From the cell containing the given text, extract its center point as (X, Y) coordinate. 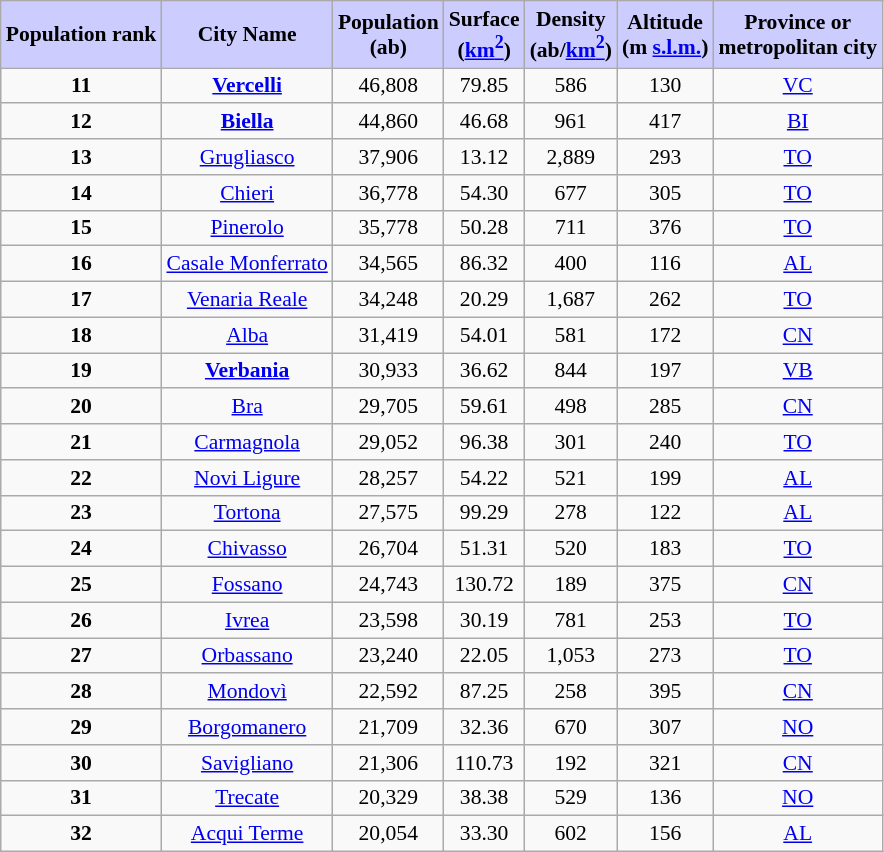
2,889 (571, 157)
273 (665, 656)
136 (665, 798)
44,860 (388, 122)
31,419 (388, 335)
BI (798, 122)
29 (82, 727)
961 (571, 122)
285 (665, 407)
Trecate (246, 798)
1,053 (571, 656)
Tortona (246, 513)
86.32 (484, 264)
Population(ab) (388, 34)
21 (82, 442)
29,052 (388, 442)
844 (571, 371)
City Name (246, 34)
529 (571, 798)
Density(ab/km2) (571, 34)
34,248 (388, 300)
Venaria Reale (246, 300)
116 (665, 264)
520 (571, 549)
23 (82, 513)
Biella (246, 122)
199 (665, 478)
37,906 (388, 157)
130 (665, 86)
Bra (246, 407)
VB (798, 371)
36,778 (388, 193)
46,808 (388, 86)
Mondovì (246, 692)
156 (665, 834)
278 (571, 513)
677 (571, 193)
586 (571, 86)
54.01 (484, 335)
376 (665, 228)
602 (571, 834)
521 (571, 478)
Verbania (246, 371)
19 (82, 371)
395 (665, 692)
20,054 (388, 834)
400 (571, 264)
Novi Ligure (246, 478)
26,704 (388, 549)
20,329 (388, 798)
13 (82, 157)
54.30 (484, 193)
18 (82, 335)
498 (571, 407)
22,592 (388, 692)
Acqui Terme (246, 834)
Altitude(m s.l.m.) (665, 34)
27,575 (388, 513)
Province ormetropolitan city (798, 34)
34,565 (388, 264)
11 (82, 86)
27 (82, 656)
Orbassano (246, 656)
Ivrea (246, 620)
253 (665, 620)
16 (82, 264)
711 (571, 228)
28,257 (388, 478)
Borgomanero (246, 727)
Chieri (246, 193)
417 (665, 122)
1,687 (571, 300)
32 (82, 834)
670 (571, 727)
22.05 (484, 656)
24,743 (388, 585)
20 (82, 407)
79.85 (484, 86)
30 (82, 763)
38.38 (484, 798)
15 (82, 228)
26 (82, 620)
307 (665, 727)
30,933 (388, 371)
Fossano (246, 585)
130.72 (484, 585)
22 (82, 478)
Population rank (82, 34)
Grugliasco (246, 157)
258 (571, 692)
25 (82, 585)
59.61 (484, 407)
99.29 (484, 513)
36.62 (484, 371)
581 (571, 335)
12 (82, 122)
183 (665, 549)
96.38 (484, 442)
Savigliano (246, 763)
240 (665, 442)
781 (571, 620)
321 (665, 763)
20.29 (484, 300)
192 (571, 763)
Surface(km2) (484, 34)
21,709 (388, 727)
Pinerolo (246, 228)
32.36 (484, 727)
31 (82, 798)
17 (82, 300)
13.12 (484, 157)
87.25 (484, 692)
Vercelli (246, 86)
122 (665, 513)
189 (571, 585)
50.28 (484, 228)
Casale Monferrato (246, 264)
VC (798, 86)
305 (665, 193)
172 (665, 335)
46.68 (484, 122)
23,240 (388, 656)
110.73 (484, 763)
21,306 (388, 763)
33.30 (484, 834)
24 (82, 549)
29,705 (388, 407)
Chivasso (246, 549)
30.19 (484, 620)
301 (571, 442)
Carmagnola (246, 442)
293 (665, 157)
14 (82, 193)
197 (665, 371)
262 (665, 300)
51.31 (484, 549)
28 (82, 692)
35,778 (388, 228)
23,598 (388, 620)
375 (665, 585)
54.22 (484, 478)
Alba (246, 335)
